Pinpoint the cell where the given text exists, returning its (X, Y) midpoint coordinate. 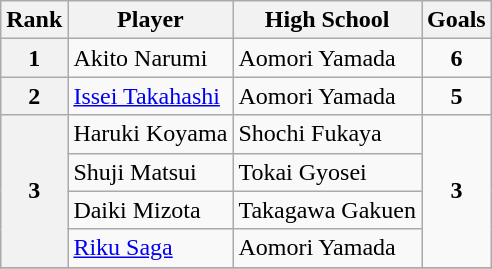
2 (34, 96)
1 (34, 58)
Akito Narumi (150, 58)
Shuji Matsui (150, 172)
5 (457, 96)
6 (457, 58)
Shochi Fukaya (328, 134)
Tokai Gyosei (328, 172)
Goals (457, 20)
Issei Takahashi (150, 96)
Takagawa Gakuen (328, 210)
High School (328, 20)
Riku Saga (150, 248)
Player (150, 20)
Rank (34, 20)
Haruki Koyama (150, 134)
Daiki Mizota (150, 210)
